Determine the [X, Y] coordinate at the center of the cell enclosing the given text.  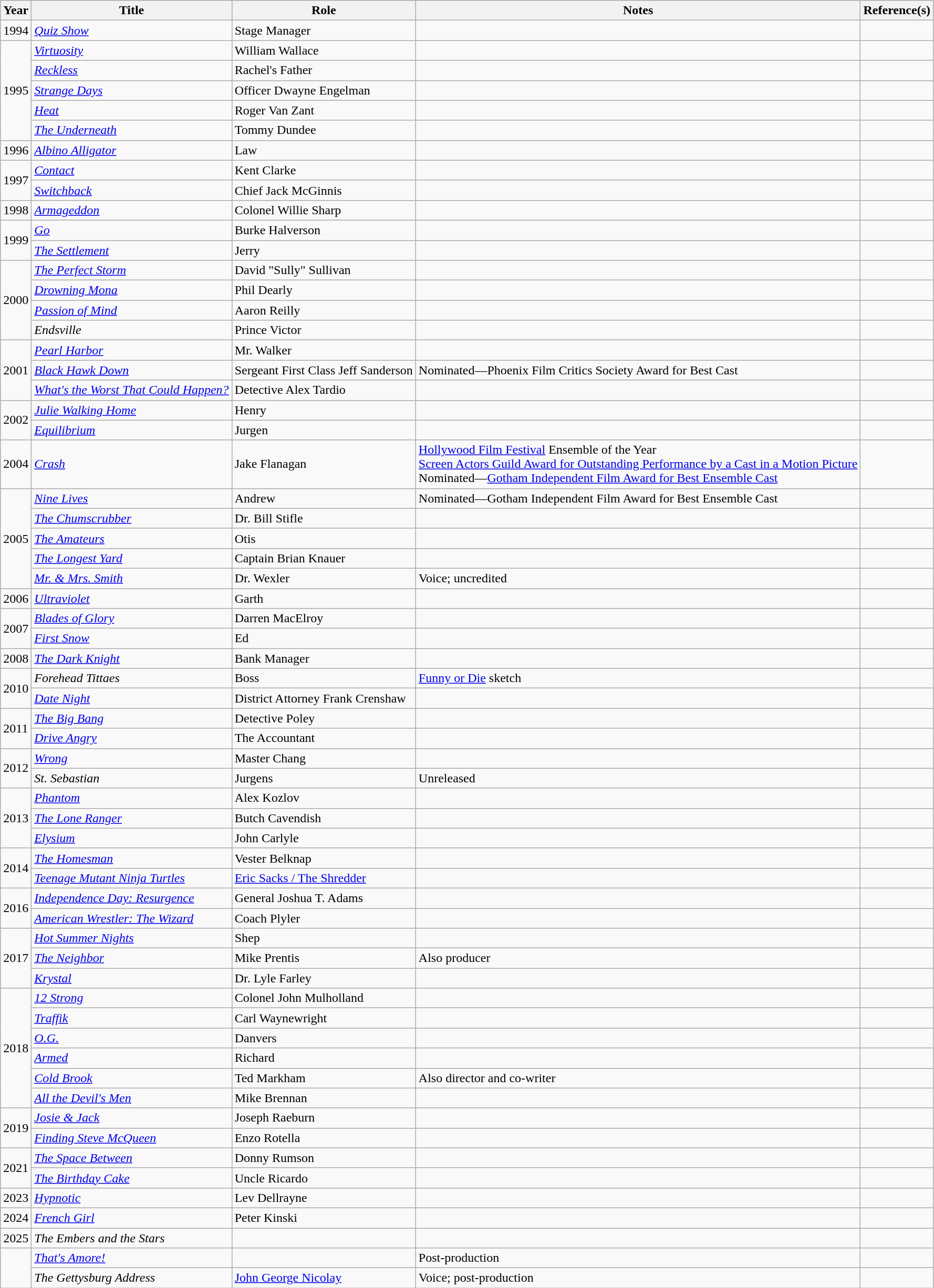
The Gettysburg Address [131, 1278]
Alex Kozlov [324, 798]
Stage Manager [324, 30]
The Neighbor [131, 958]
Date Night [131, 698]
Hypnotic [131, 1198]
Jerry [324, 250]
Blades of Glory [131, 619]
Traffik [131, 1018]
Cold Brook [131, 1078]
Vester Belknap [324, 858]
Teenage Mutant Ninja Turtles [131, 878]
John George Nicolay [324, 1278]
William Wallace [324, 50]
Reckless [131, 70]
St. Sebastian [131, 778]
2010 [16, 688]
Wrong [131, 758]
Shep [324, 938]
Boss [324, 678]
1995 [16, 90]
O.G. [131, 1038]
Josie & Jack [131, 1118]
Sergeant First Class Jeff Sanderson [324, 370]
Detective Poley [324, 718]
2024 [16, 1218]
Crash [131, 464]
Tommy Dundee [324, 130]
2023 [16, 1198]
Post-production [638, 1258]
Officer Dwayne Engelman [324, 90]
Danvers [324, 1038]
First Snow [131, 638]
Nominated—Gotham Independent Film Award for Best Ensemble Cast [638, 498]
The Accountant [324, 738]
Chief Jack McGinnis [324, 190]
The Birthday Cake [131, 1178]
1996 [16, 150]
2013 [16, 818]
Carl Waynewright [324, 1018]
Ultraviolet [131, 598]
David "Sully" Sullivan [324, 270]
Richard [324, 1058]
Elysium [131, 838]
Reference(s) [897, 11]
Finding Steve McQueen [131, 1138]
Joseph Raeburn [324, 1118]
Rachel's Father [324, 70]
Year [16, 11]
2006 [16, 598]
Role [324, 11]
Unreleased [638, 778]
Drowning Mona [131, 290]
Coach Plyler [324, 918]
Eric Sacks / The Shredder [324, 878]
The Settlement [131, 250]
Nominated—Phoenix Film Critics Society Award for Best Cast [638, 370]
Jurgen [324, 430]
Julie Walking Home [131, 410]
General Joshua T. Adams [324, 898]
Henry [324, 410]
Bank Manager [324, 658]
The Homesman [131, 858]
The Space Between [131, 1158]
2019 [16, 1128]
2001 [16, 370]
That's Amore! [131, 1258]
2011 [16, 728]
Jurgens [324, 778]
Mr. Walker [324, 350]
Jake Flanagan [324, 464]
Peter Kinski [324, 1218]
Captain Brian Knauer [324, 558]
2002 [16, 420]
1994 [16, 30]
Uncle Ricardo [324, 1178]
The Big Bang [131, 718]
1999 [16, 240]
Also director and co-writer [638, 1078]
Go [131, 230]
The Embers and the Stars [131, 1238]
2005 [16, 538]
Contact [131, 170]
Switchback [131, 190]
Mike Brennan [324, 1098]
Garth [324, 598]
Passion of Mind [131, 310]
The Chumscrubber [131, 518]
Title [131, 11]
John Carlyle [324, 838]
Drive Angry [131, 738]
2000 [16, 300]
Roger Van Zant [324, 110]
Law [324, 150]
Prince Victor [324, 330]
Virtuosity [131, 50]
2004 [16, 464]
2016 [16, 908]
Dr. Bill Stifle [324, 518]
Armed [131, 1058]
The Longest Yard [131, 558]
Notes [638, 11]
2008 [16, 658]
The Underneath [131, 130]
The Perfect Storm [131, 270]
Ed [324, 638]
Colonel John Mulholland [324, 998]
Black Hawk Down [131, 370]
American Wrestler: The Wizard [131, 918]
2018 [16, 1048]
Butch Cavendish [324, 818]
Colonel Willie Sharp [324, 210]
2025 [16, 1238]
Albino Alligator [131, 150]
The Amateurs [131, 538]
Detective Alex Tardio [324, 390]
2014 [16, 868]
Independence Day: Resurgence [131, 898]
Mr. & Mrs. Smith [131, 578]
Master Chang [324, 758]
Phantom [131, 798]
All the Devil's Men [131, 1098]
Nine Lives [131, 498]
Phil Dearly [324, 290]
Dr. Wexler [324, 578]
French Girl [131, 1218]
Voice; uncredited [638, 578]
Andrew [324, 498]
Funny or Die sketch [638, 678]
Mike Prentis [324, 958]
Quiz Show [131, 30]
1998 [16, 210]
Voice; post-production [638, 1278]
Aaron Reilly [324, 310]
2017 [16, 958]
12 Strong [131, 998]
2012 [16, 768]
Otis [324, 538]
Burke Halverson [324, 230]
Enzo Rotella [324, 1138]
Strange Days [131, 90]
Forehead Tittaes [131, 678]
Endsville [131, 330]
Also producer [638, 958]
Kent Clarke [324, 170]
Pearl Harbor [131, 350]
What's the Worst That Could Happen? [131, 390]
Dr. Lyle Farley [324, 978]
The Dark Knight [131, 658]
2021 [16, 1168]
Donny Rumson [324, 1158]
Armageddon [131, 210]
District Attorney Frank Crenshaw [324, 698]
Equilibrium [131, 430]
Heat [131, 110]
1997 [16, 180]
Hot Summer Nights [131, 938]
Krystal [131, 978]
2007 [16, 629]
Lev Dellrayne [324, 1198]
Darren MacElroy [324, 619]
The Lone Ranger [131, 818]
Ted Markham [324, 1078]
